Search for the cell housing the specified text and yield its (x, y) center coordinate. 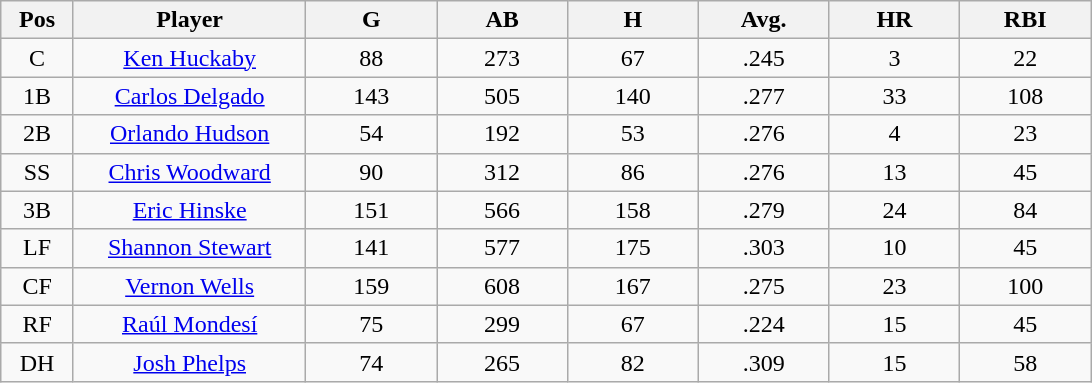
2B (38, 134)
167 (632, 286)
577 (502, 248)
4 (894, 134)
90 (372, 172)
159 (372, 286)
88 (372, 58)
175 (632, 248)
Avg. (764, 20)
74 (372, 362)
13 (894, 172)
RF (38, 324)
HR (894, 20)
141 (372, 248)
.279 (764, 210)
DH (38, 362)
54 (372, 134)
Orlando Hudson (189, 134)
299 (502, 324)
.277 (764, 96)
.224 (764, 324)
24 (894, 210)
84 (1026, 210)
151 (372, 210)
82 (632, 362)
Ken Huckaby (189, 58)
86 (632, 172)
Chris Woodward (189, 172)
53 (632, 134)
AB (502, 20)
Raúl Mondesí (189, 324)
312 (502, 172)
Shannon Stewart (189, 248)
C (38, 58)
Player (189, 20)
SS (38, 172)
1B (38, 96)
22 (1026, 58)
108 (1026, 96)
RBI (1026, 20)
158 (632, 210)
Josh Phelps (189, 362)
100 (1026, 286)
3B (38, 210)
33 (894, 96)
Pos (38, 20)
.309 (764, 362)
505 (502, 96)
10 (894, 248)
H (632, 20)
265 (502, 362)
Carlos Delgado (189, 96)
566 (502, 210)
143 (372, 96)
58 (1026, 362)
75 (372, 324)
.303 (764, 248)
273 (502, 58)
3 (894, 58)
.275 (764, 286)
LF (38, 248)
Eric Hinske (189, 210)
192 (502, 134)
CF (38, 286)
608 (502, 286)
140 (632, 96)
.245 (764, 58)
Vernon Wells (189, 286)
G (372, 20)
